Return [x, y] of the center of cell containing provided text 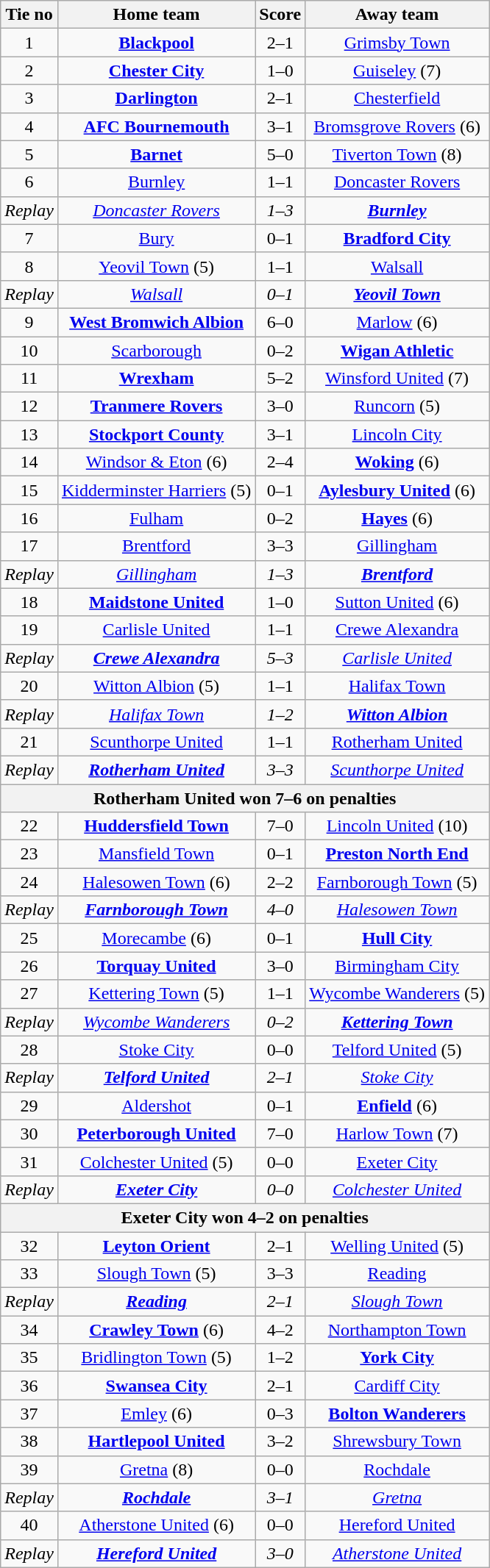
28 [29, 1050]
32 [29, 1246]
5 [29, 154]
Tiverton Town (8) [397, 154]
Bury [156, 238]
Wycombe Wanderers [156, 1022]
Aylesbury United (6) [397, 490]
Score [280, 15]
31 [29, 1161]
Harlow Town (7) [397, 1134]
5–0 [280, 154]
Gretna [397, 1497]
Peterborough United [156, 1134]
Bolton Wanderers [397, 1414]
Blackpool [156, 43]
Barnet [156, 154]
West Bromwich Albion [156, 322]
4–0 [280, 910]
Tranmere Rovers [156, 407]
Lincoln City [397, 434]
3 [29, 99]
3–2 [280, 1442]
27 [29, 994]
Cardiff City [397, 1386]
24 [29, 882]
Maidstone United [156, 602]
5–3 [280, 658]
Telford United (5) [397, 1050]
Birmingham City [397, 966]
Colchester United (5) [156, 1161]
Runcorn (5) [397, 407]
Yeovil Town (5) [156, 266]
39 [29, 1469]
23 [29, 854]
16 [29, 518]
Enfield (6) [397, 1106]
Yeovil Town [397, 294]
6 [29, 182]
Marlow (6) [397, 322]
14 [29, 462]
2 [29, 71]
12 [29, 407]
Colchester United [397, 1189]
Bridlington Town (5) [156, 1358]
Halesowen Town [397, 910]
Kidderminster Harriers (5) [156, 490]
Scarborough [156, 351]
36 [29, 1386]
18 [29, 602]
Chesterfield [397, 99]
Hayes (6) [397, 518]
Away team [397, 15]
25 [29, 938]
Welling United (5) [397, 1246]
Witton Albion (5) [156, 686]
Wrexham [156, 379]
York City [397, 1358]
Northampton Town [397, 1330]
Stockport County [156, 434]
10 [29, 351]
Slough Town [397, 1302]
Kettering Town [397, 1022]
AFC Bournemouth [156, 126]
2–2 [280, 882]
Bradford City [397, 238]
26 [29, 966]
Windsor & Eton (6) [156, 462]
Gretna (8) [156, 1469]
0–3 [280, 1414]
Fulham [156, 518]
8 [29, 266]
Morecambe (6) [156, 938]
4–2 [280, 1330]
2–4 [280, 462]
21 [29, 742]
Aldershot [156, 1106]
Rotherham United won 7–6 on penalties [245, 798]
15 [29, 490]
Halesowen Town (6) [156, 882]
Guiseley (7) [397, 71]
Swansea City [156, 1386]
Sutton United (6) [397, 602]
Hull City [397, 938]
17 [29, 546]
Preston North End [397, 854]
38 [29, 1442]
37 [29, 1414]
13 [29, 434]
Lincoln United (10) [397, 826]
22 [29, 826]
Huddersfield Town [156, 826]
11 [29, 379]
Tie no [29, 15]
Emley (6) [156, 1414]
9 [29, 322]
6–0 [280, 322]
Kettering Town (5) [156, 994]
Mansfield Town [156, 854]
Bromsgrove Rovers (6) [397, 126]
Wigan Athletic [397, 351]
Home team [156, 15]
Farnborough Town (5) [397, 882]
Chester City [156, 71]
Slough Town (5) [156, 1274]
19 [29, 630]
Witton Albion [397, 714]
4 [29, 126]
30 [29, 1134]
Torquay United [156, 966]
33 [29, 1274]
Shrewsbury Town [397, 1442]
Winsford United (7) [397, 379]
Grimsby Town [397, 43]
Farnborough Town [156, 910]
Crawley Town (6) [156, 1330]
7 [29, 238]
Exeter City won 4–2 on penalties [245, 1217]
20 [29, 686]
40 [29, 1525]
1 [29, 43]
34 [29, 1330]
Leyton Orient [156, 1246]
Hartlepool United [156, 1442]
29 [29, 1106]
Atherstone United (6) [156, 1525]
5–2 [280, 379]
Woking (6) [397, 462]
Wycombe Wanderers (5) [397, 994]
Atherstone United [397, 1553]
Darlington [156, 99]
35 [29, 1358]
Telford United [156, 1078]
